Find where the given text appears and provide that cell's center as [x, y] coordinate. 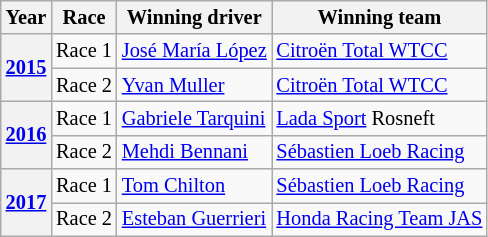
2017 [26, 202]
2015 [26, 68]
Tom Chilton [194, 186]
Winning team [380, 17]
Winning driver [194, 17]
Mehdi Bennani [194, 152]
Lada Sport Rosneft [380, 118]
Year [26, 17]
Yvan Muller [194, 85]
Race [84, 17]
José María López [194, 51]
Honda Racing Team JAS [380, 219]
Esteban Guerrieri [194, 219]
2016 [26, 134]
Gabriele Tarquini [194, 118]
